Identify which cell holds the provided text, then report its (x, y) central coordinate. 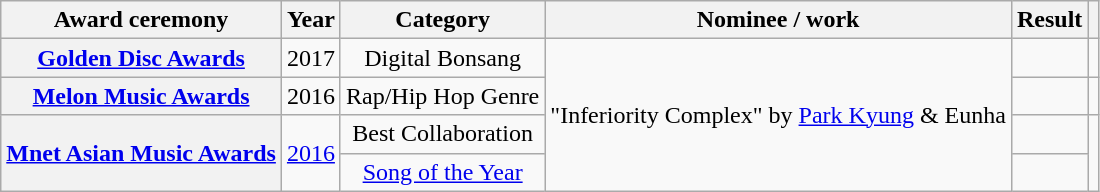
Melon Music Awards (142, 96)
Golden Disc Awards (142, 58)
Category (442, 20)
Rap/Hip Hop Genre (442, 96)
Best Collaboration (442, 134)
Nominee / work (778, 20)
Result (1049, 20)
2017 (310, 58)
Mnet Asian Music Awards (142, 153)
Award ceremony (142, 20)
"Inferiority Complex" by Park Kyung & Eunha (778, 115)
Digital Bonsang (442, 58)
Year (310, 20)
Song of the Year (442, 172)
